Identify which cell holds the provided text, then report its (X, Y) central coordinate. 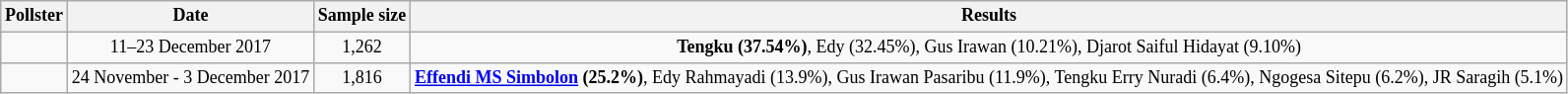
1,262 (362, 47)
11–23 December 2017 (190, 47)
Sample size (362, 16)
Tengku (37.54%), Edy (32.45%), Gus Irawan (10.21%), Djarot Saiful Hidayat (9.10%) (989, 47)
Effendi MS Simbolon (25.2%), Edy Rahmayadi (13.9%), Gus Irawan Pasaribu (11.9%), Tengku Erry Nuradi (6.4%), Ngogesa Sitepu (6.2%), JR Saragih (5.1%) (989, 77)
Pollster (34, 16)
Date (190, 16)
Results (989, 16)
1,816 (362, 77)
24 November - 3 December 2017 (190, 77)
